Detect which cell encompasses the target text, then output its [x, y] center coordinate. 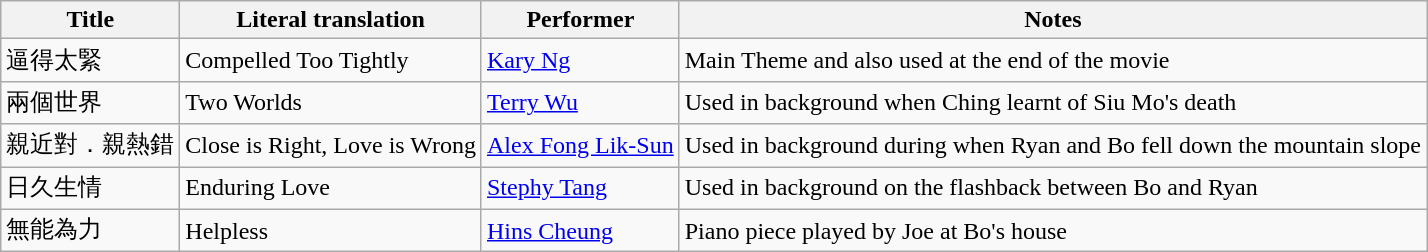
Helpless [331, 230]
Piano piece played by Joe at Bo's house [1052, 230]
Hins Cheung [580, 230]
無能為力 [90, 230]
Performer [580, 20]
親近對．親熱錯 [90, 146]
Close is Right, Love is Wrong [331, 146]
兩個世界 [90, 102]
日久生情 [90, 188]
Kary Ng [580, 60]
Compelled Too Tightly [331, 60]
逼得太緊 [90, 60]
Used in background during when Ryan and Bo fell down the mountain slope [1052, 146]
Used in background on the flashback between Bo and Ryan [1052, 188]
Used in background when Ching learnt of Siu Mo's death [1052, 102]
Notes [1052, 20]
Terry Wu [580, 102]
Literal translation [331, 20]
Main Theme and also used at the end of the movie [1052, 60]
Alex Fong Lik-Sun [580, 146]
Title [90, 20]
Stephy Tang [580, 188]
Two Worlds [331, 102]
Enduring Love [331, 188]
